Scan for the cell matching the given text and deliver its (X, Y) coordinate at center. 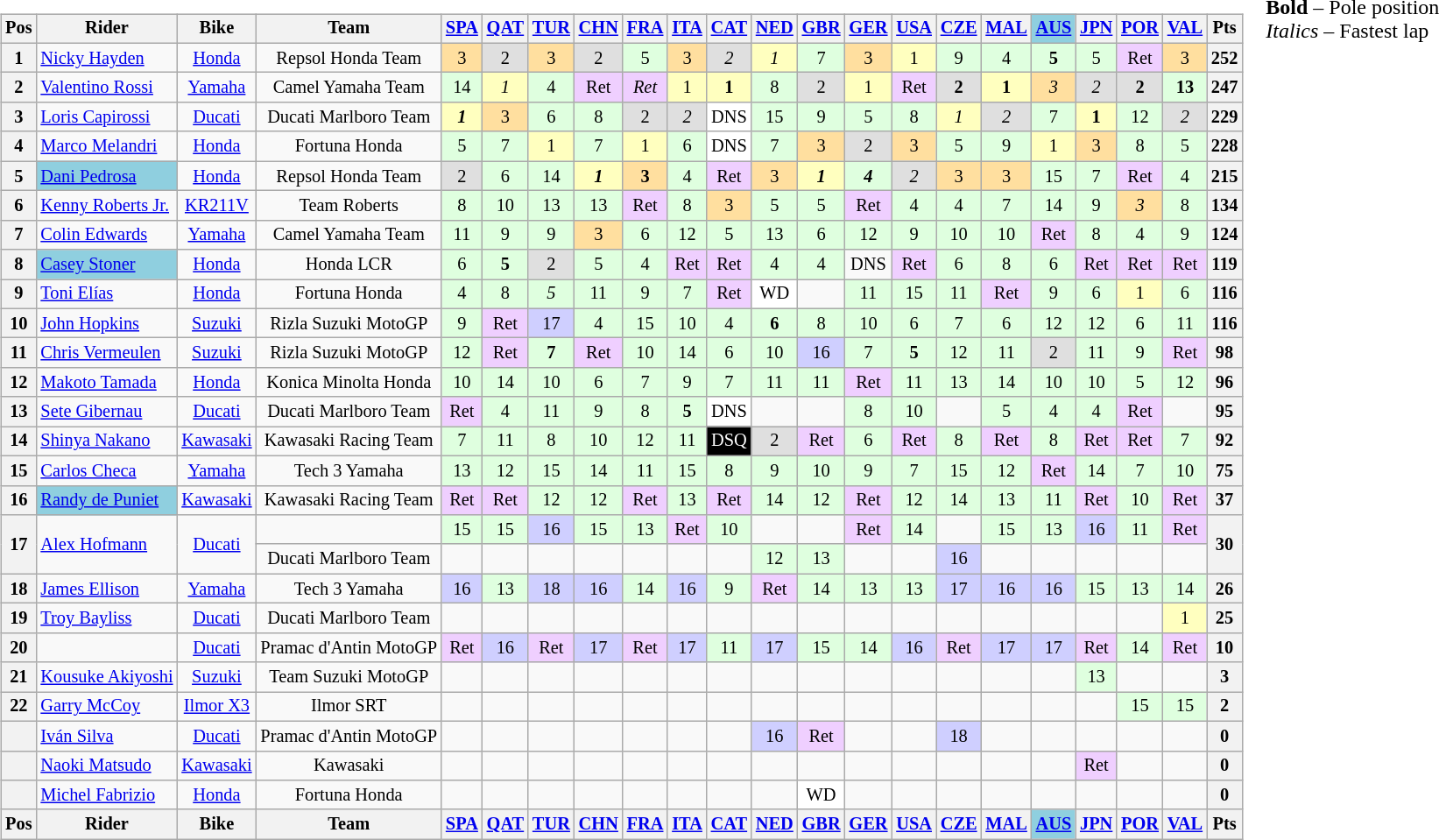
19 (18, 618)
Troy Bayliss (107, 618)
95 (1224, 412)
229 (1224, 117)
Makoto Tamada (107, 383)
98 (1224, 353)
Loris Capirossi (107, 117)
DSQ (729, 441)
96 (1224, 383)
Sete Gibernau (107, 412)
Konica Minolta Honda (349, 383)
228 (1224, 146)
252 (1224, 58)
20 (18, 647)
John Hopkins (107, 323)
Chris Vermeulen (107, 353)
Michel Fabrizio (107, 795)
Colin Edwards (107, 235)
22 (18, 707)
37 (1224, 500)
Marco Melandri (107, 146)
Kenny Roberts Jr. (107, 206)
247 (1224, 88)
James Ellison (107, 589)
Team Roberts (349, 206)
Garry McCoy (107, 707)
Kousuke Akiyoshi (107, 677)
Randy de Puniet (107, 500)
30 (1224, 545)
134 (1224, 206)
Ilmor SRT (349, 707)
21 (18, 677)
Carlos Checa (107, 470)
75 (1224, 470)
119 (1224, 265)
26 (1224, 589)
Team Suzuki MotoGP (349, 677)
Dani Pedrosa (107, 176)
Honda LCR (349, 265)
KR211V (216, 206)
Ilmor X3 (216, 707)
Valentino Rossi (107, 88)
Alex Hofmann (107, 545)
25 (1224, 618)
Nicky Hayden (107, 58)
Naoki Matsudo (107, 766)
124 (1224, 235)
92 (1224, 441)
Shinya Nakano (107, 441)
215 (1224, 176)
Toni Elías (107, 294)
Iván Silva (107, 736)
Casey Stoner (107, 265)
